From the cell containing the given text, extract its center point as [x, y] coordinate. 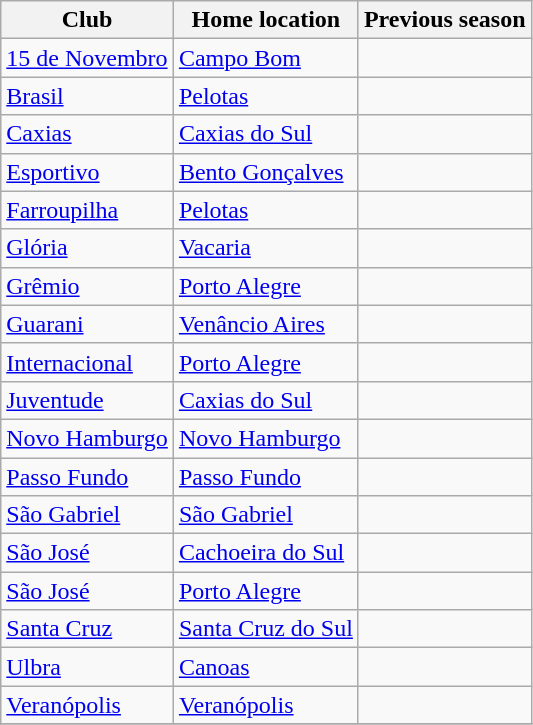
Farroupilha [88, 210]
Previous season [444, 20]
Vacaria [266, 248]
Home location [266, 20]
Juventude [88, 400]
Grêmio [88, 286]
Ulbra [88, 667]
Canoas [266, 667]
15 de Novembro [88, 58]
Glória [88, 248]
Club [88, 20]
Campo Bom [266, 58]
Bento Gonçalves [266, 172]
Internacional [88, 362]
Brasil [88, 96]
Venâncio Aires [266, 324]
Cachoeira do Sul [266, 553]
Esportivo [88, 172]
Santa Cruz do Sul [266, 629]
Guarani [88, 324]
Caxias [88, 134]
Santa Cruz [88, 629]
